Identify which cell holds the provided text, then report its [x, y] central coordinate. 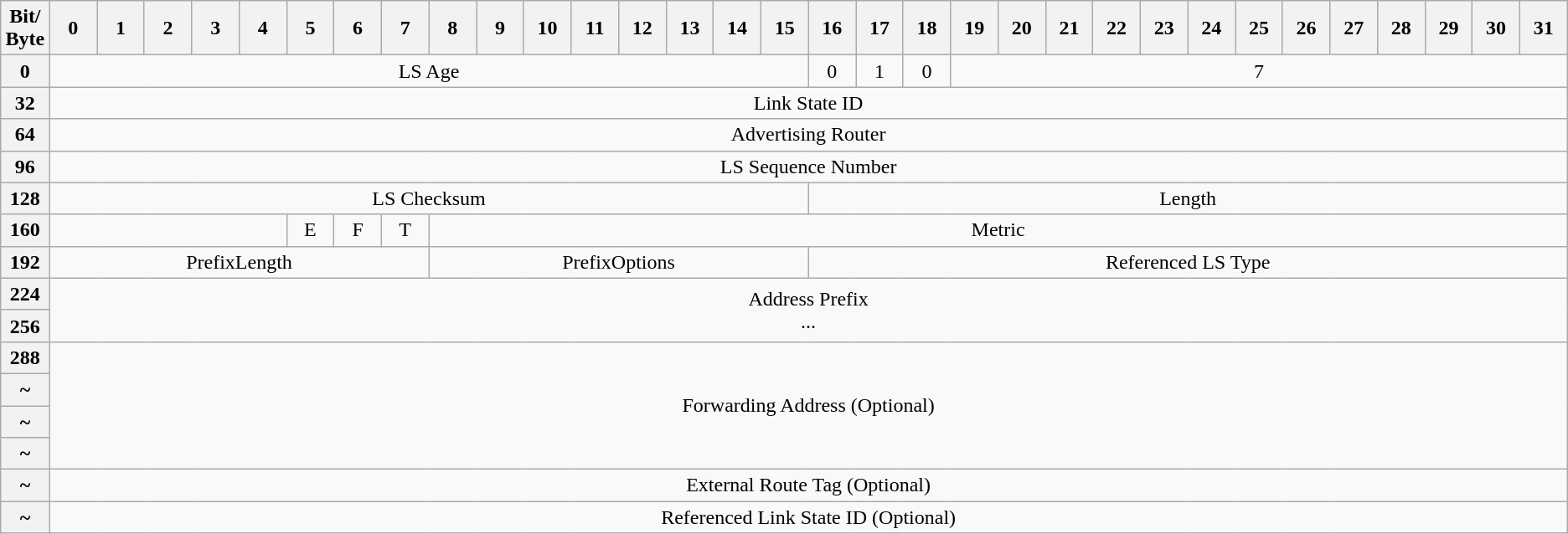
24 [1211, 28]
Bit/Byte [25, 28]
17 [879, 28]
Length [1188, 198]
31 [1543, 28]
F [358, 230]
21 [1069, 28]
10 [548, 28]
14 [737, 28]
20 [1022, 28]
25 [1260, 28]
32 [25, 103]
3 [216, 28]
Address Prefix... [808, 310]
128 [25, 198]
16 [833, 28]
27 [1354, 28]
22 [1117, 28]
160 [25, 230]
Referenced Link State ID (Optional) [808, 517]
288 [25, 357]
External Route Tag (Optional) [808, 485]
2 [168, 28]
13 [690, 28]
5 [310, 28]
Link State ID [808, 103]
8 [452, 28]
9 [501, 28]
4 [263, 28]
6 [358, 28]
LS Checksum [429, 198]
PrefixOptions [618, 262]
29 [1449, 28]
E [310, 230]
96 [25, 167]
Referenced LS Type [1188, 262]
192 [25, 262]
26 [1307, 28]
Advertising Router [808, 135]
Metric [998, 230]
15 [784, 28]
23 [1164, 28]
19 [975, 28]
30 [1496, 28]
28 [1400, 28]
T [405, 230]
Forwarding Address (Optional) [808, 405]
LS Age [429, 71]
256 [25, 326]
11 [595, 28]
12 [642, 28]
224 [25, 294]
LS Sequence Number [808, 167]
18 [926, 28]
64 [25, 135]
PrefixLength [240, 262]
